Pinpoint the cell where the given text exists, returning its (x, y) midpoint coordinate. 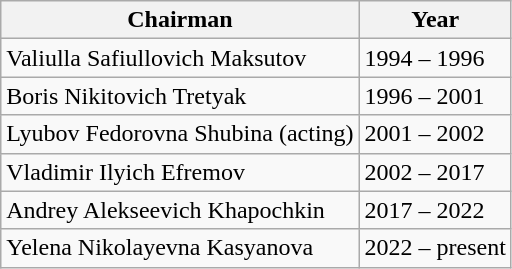
Chairman (180, 20)
Vladimir Ilyich Efremov (180, 172)
Valiulla Safiullovich Maksutov (180, 58)
1994 – 1996 (435, 58)
2022 – present (435, 248)
2001 – 2002 (435, 134)
Lyubov Fedorovna Shubina (acting) (180, 134)
1996 – 2001 (435, 96)
2017 – 2022 (435, 210)
Boris Nikitovich Tretyak (180, 96)
Year (435, 20)
2002 – 2017 (435, 172)
Yelena Nikolayevna Kasyanova (180, 248)
Andrey Alekseevich Khapochkin (180, 210)
